Detect which cell encompasses the target text, then output its [X, Y] center coordinate. 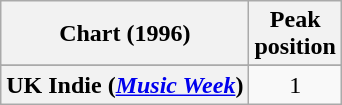
Peakposition [295, 34]
Chart (1996) [125, 34]
UK Indie (Music Week) [125, 85]
1 [295, 85]
